Extract the (x, y) coordinate from the center of the cell holding the provided text.  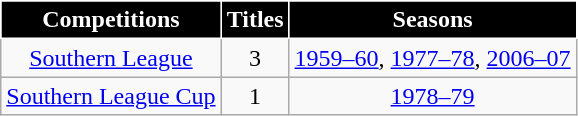
Competitions (111, 20)
3 (255, 58)
1959–60, 1977–78, 2006–07 (432, 58)
1 (255, 96)
Titles (255, 20)
1978–79 (432, 96)
Seasons (432, 20)
Southern League (111, 58)
Southern League Cup (111, 96)
